Capture the cell that displays the provided text and extract its [x, y] central coordinate. 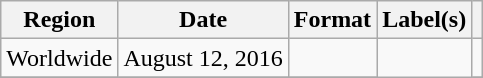
Worldwide [60, 58]
Region [60, 20]
Format [332, 20]
Label(s) [424, 20]
August 12, 2016 [203, 58]
Date [203, 20]
